Detect which cell encompasses the target text, then output its (x, y) center coordinate. 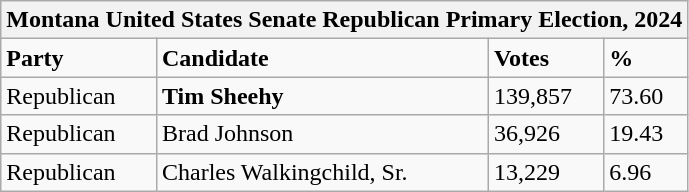
6.96 (646, 172)
19.43 (646, 134)
Tim Sheehy (322, 96)
Votes (546, 58)
Charles Walkingchild, Sr. (322, 172)
13,229 (546, 172)
36,926 (546, 134)
Party (79, 58)
% (646, 58)
Montana United States Senate Republican Primary Election, 2024 (344, 20)
Brad Johnson (322, 134)
Candidate (322, 58)
73.60 (646, 96)
139,857 (546, 96)
